Output the [X, Y] coordinate of the center of the cell containing the given text.  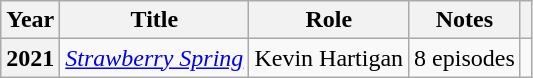
2021 [30, 58]
Role [329, 20]
Notes [465, 20]
Year [30, 20]
Kevin Hartigan [329, 58]
Title [154, 20]
Strawberry Spring [154, 58]
8 episodes [465, 58]
